Scan for the cell matching the given text and deliver its [X, Y] coordinate at center. 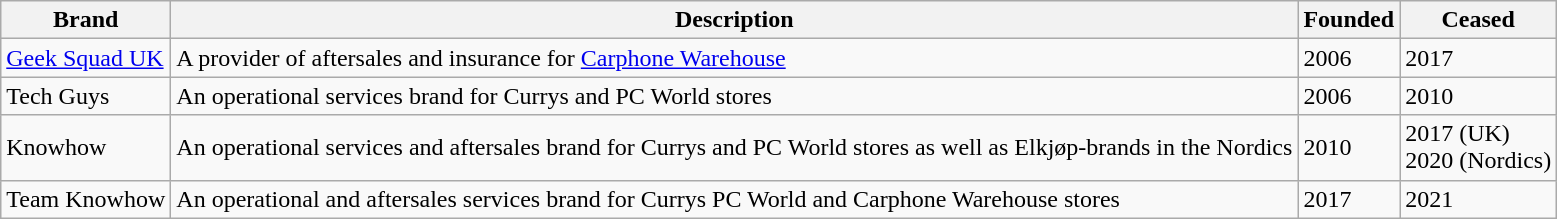
Team Knowhow [86, 199]
A provider of aftersales and insurance for Carphone Warehouse [734, 58]
An operational services brand for Currys and PC World stores [734, 96]
Knowhow [86, 148]
2017 (UK)2020 (Nordics) [1478, 148]
An operational and aftersales services brand for Currys PC World and Carphone Warehouse stores [734, 199]
Geek Squad UK [86, 58]
Brand [86, 20]
Tech Guys [86, 96]
Founded [1349, 20]
2021 [1478, 199]
An operational services and aftersales brand for Currys and PC World stores as well as Elkjøp-brands in the Nordics [734, 148]
Description [734, 20]
Ceased [1478, 20]
